Return the [x, y] coordinate for the center point of the cell that contains the specified text.  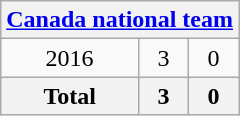
2016 [70, 58]
Total [70, 96]
Canada national team [120, 20]
